Determine the (x, y) coordinate at the center of the cell enclosing the given text.  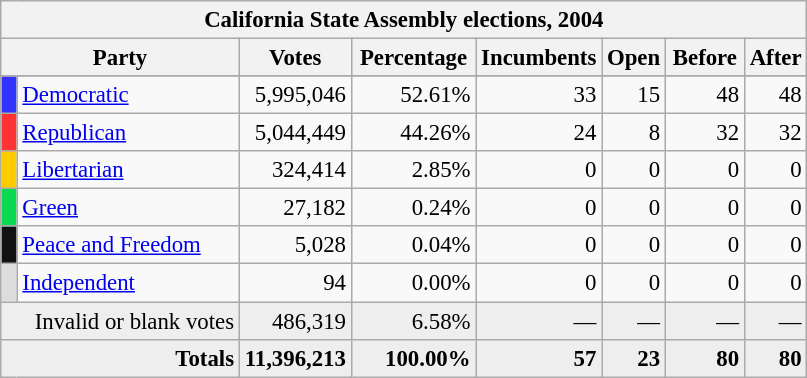
Percentage (414, 58)
6.58% (414, 321)
33 (539, 95)
Green (128, 208)
23 (634, 358)
11,396,213 (295, 358)
Votes (295, 58)
Before (704, 58)
Independent (128, 283)
Party (120, 58)
24 (539, 133)
52.61% (414, 95)
5,044,449 (295, 133)
324,414 (295, 170)
15 (634, 95)
486,319 (295, 321)
0.00% (414, 283)
Republican (128, 133)
44.26% (414, 133)
Libertarian (128, 170)
57 (539, 358)
94 (295, 283)
5,028 (295, 245)
California State Assembly elections, 2004 (404, 20)
5,995,046 (295, 95)
8 (634, 133)
After (775, 58)
Open (634, 58)
Invalid or blank votes (120, 321)
Totals (120, 358)
Peace and Freedom (128, 245)
Democratic (128, 95)
2.85% (414, 170)
27,182 (295, 208)
0.04% (414, 245)
100.00% (414, 358)
Incumbents (539, 58)
0.24% (414, 208)
